Find where the given text appears and provide that cell's center as [X, Y] coordinate. 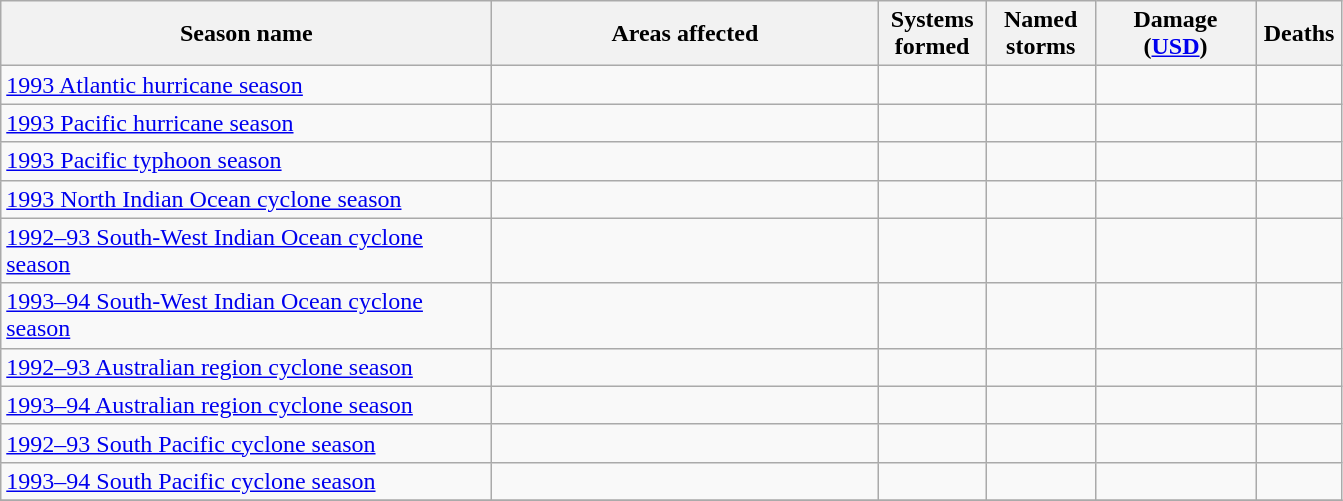
1993–94 South Pacific cyclone season [246, 481]
Deaths [1299, 34]
1993–94 Australian region cyclone season [246, 405]
1993–94 South-West Indian Ocean cyclone season [246, 316]
Systems formed [932, 34]
Damage (USD) [1176, 34]
1993 Pacific typhoon season [246, 161]
1992–93 Australian region cyclone season [246, 367]
1993 North Indian Ocean cyclone season [246, 199]
Named storms [1040, 34]
1992–93 South Pacific cyclone season [246, 443]
1992–93 South-West Indian Ocean cyclone season [246, 250]
Areas affected [685, 34]
1993 Atlantic hurricane season [246, 85]
Season name [246, 34]
1993 Pacific hurricane season [246, 123]
